Return [x, y] of the center of cell containing provided text 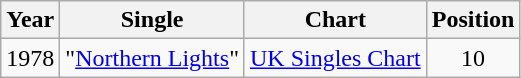
Year [30, 20]
1978 [30, 58]
10 [473, 58]
Position [473, 20]
UK Singles Chart [335, 58]
"Northern Lights" [152, 58]
Chart [335, 20]
Single [152, 20]
